Return the [x, y] coordinate for the center point of the cell that contains the specified text.  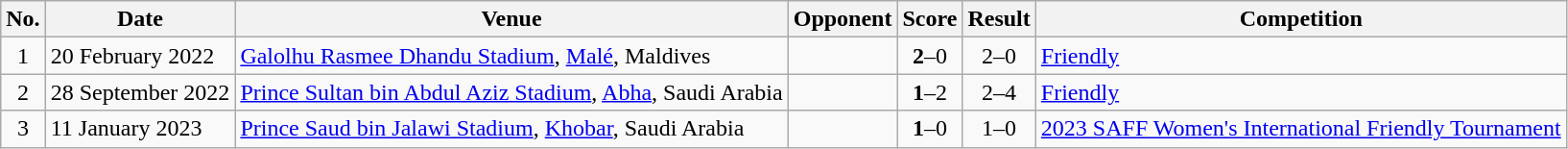
28 September 2022 [140, 92]
1–2 [930, 92]
Prince Saud bin Jalawi Stadium, Khobar, Saudi Arabia [511, 129]
Galolhu Rasmee Dhandu Stadium, Malé, Maldives [511, 56]
Date [140, 19]
11 January 2023 [140, 129]
2023 SAFF Women's International Friendly Tournament [1301, 129]
3 [23, 129]
Result [999, 19]
1 [23, 56]
Score [930, 19]
2 [23, 92]
Venue [511, 19]
Prince Sultan bin Abdul Aziz Stadium, Abha, Saudi Arabia [511, 92]
2–4 [999, 92]
Competition [1301, 19]
Opponent [843, 19]
No. [23, 19]
20 February 2022 [140, 56]
